Determine the [x, y] coordinate at the center of the cell enclosing the given text.  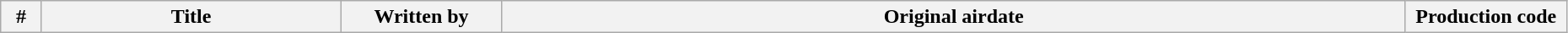
Title [191, 17]
Written by [422, 17]
Original airdate [953, 17]
# [22, 17]
Production code [1486, 17]
